Return the (x, y) coordinate for the center point of the cell that contains the specified text.  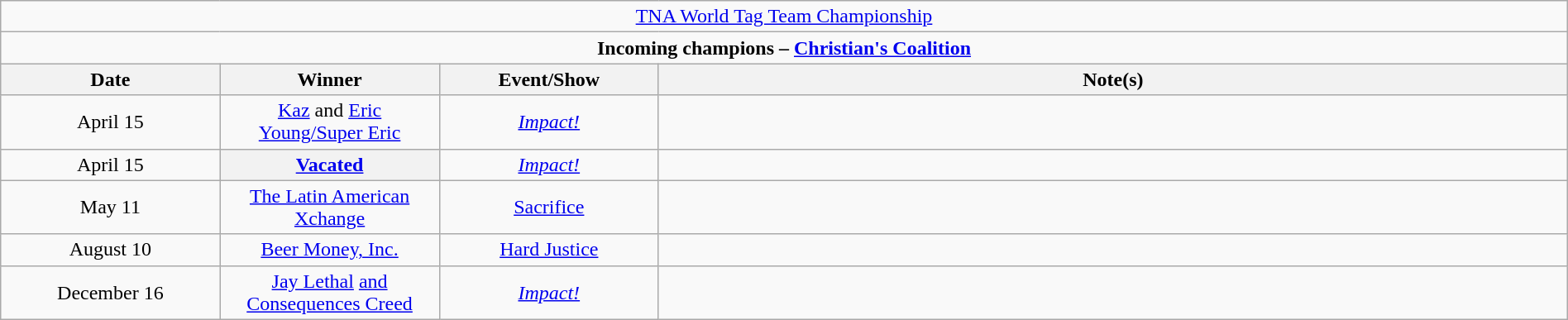
August 10 (111, 250)
Vacated (329, 165)
Date (111, 79)
The Latin American Xchange (329, 207)
Beer Money, Inc. (329, 250)
Kaz and Eric Young/Super Eric (329, 122)
Winner (329, 79)
May 11 (111, 207)
Hard Justice (549, 250)
Event/Show (549, 79)
Note(s) (1113, 79)
Incoming champions – Christian's Coalition (784, 48)
TNA World Tag Team Championship (784, 17)
Sacrifice (549, 207)
December 16 (111, 293)
Jay Lethal and Consequences Creed (329, 293)
